For the text-containing cell, return its midpoint in [x, y] coordinate format. 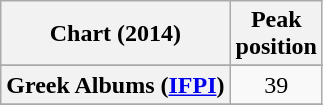
Peakposition [276, 34]
Greek Albums (IFPI) [116, 85]
39 [276, 85]
Chart (2014) [116, 34]
